Return (X, Y) of the center of cell containing provided text 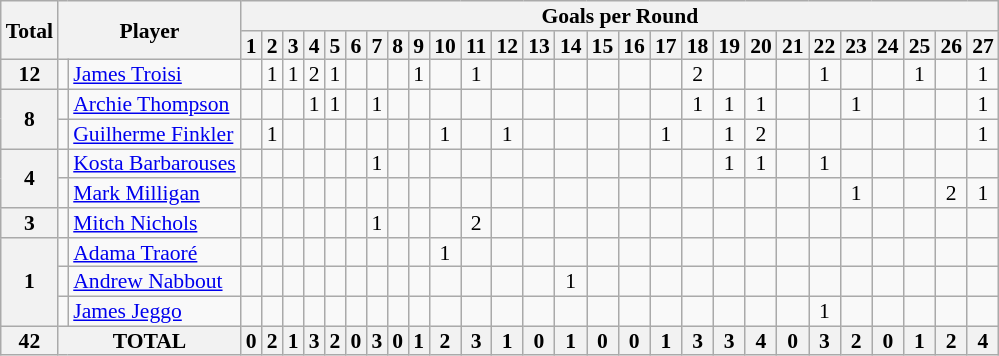
24 (888, 46)
James Troisi (154, 75)
19 (729, 46)
5 (336, 46)
Player (150, 30)
15 (603, 46)
14 (571, 46)
Total (30, 30)
10 (445, 46)
Mark Milligan (154, 193)
Goals per Round (620, 16)
21 (793, 46)
26 (951, 46)
TOTAL (150, 341)
Archie Thompson (154, 105)
9 (418, 46)
Adama Traoré (154, 253)
42 (30, 341)
25 (920, 46)
6 (356, 46)
James Jeggo (154, 312)
23 (856, 46)
20 (761, 46)
11 (476, 46)
18 (698, 46)
22 (825, 46)
Andrew Nabbout (154, 282)
16 (634, 46)
Kosta Barbarouses (154, 164)
Guilherme Finkler (154, 134)
7 (376, 46)
13 (539, 46)
17 (666, 46)
Mitch Nichols (154, 223)
27 (983, 46)
